Detect which cell encompasses the target text, then output its [x, y] center coordinate. 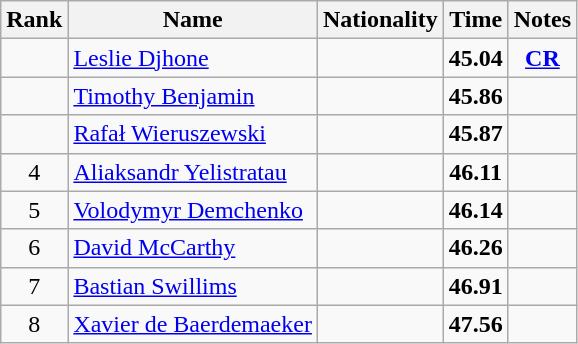
Notes [542, 20]
4 [34, 172]
Name [193, 20]
45.04 [476, 58]
5 [34, 210]
Leslie Djhone [193, 58]
Rank [34, 20]
Rafał Wieruszewski [193, 134]
Volodymyr Demchenko [193, 210]
Nationality [380, 20]
Time [476, 20]
6 [34, 248]
46.91 [476, 286]
David McCarthy [193, 248]
8 [34, 324]
Aliaksandr Yelistratau [193, 172]
45.86 [476, 96]
46.11 [476, 172]
7 [34, 286]
CR [542, 58]
45.87 [476, 134]
47.56 [476, 324]
Bastian Swillims [193, 286]
46.14 [476, 210]
Xavier de Baerdemaeker [193, 324]
46.26 [476, 248]
Timothy Benjamin [193, 96]
